Output the (x, y) coordinate of the center of the cell containing the given text.  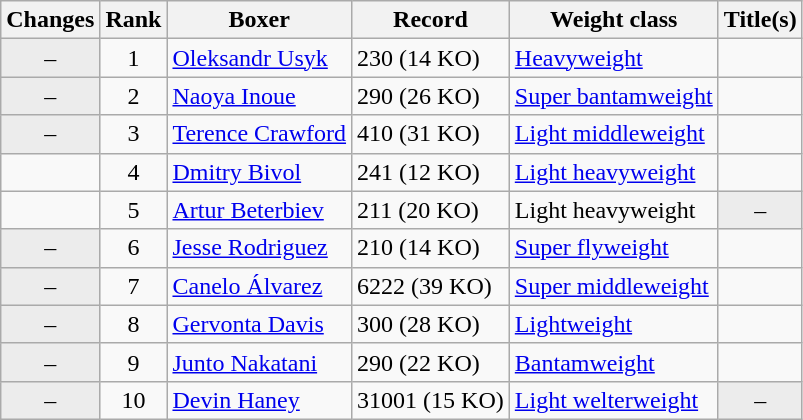
210 (14 KO) (431, 248)
Changes (50, 20)
Junto Nakatani (260, 362)
4 (134, 172)
Dmitry Bivol (260, 172)
290 (22 KO) (431, 362)
Devin Haney (260, 400)
Light welterweight (614, 400)
Gervonta Davis (260, 324)
31001 (15 KO) (431, 400)
10 (134, 400)
241 (12 KO) (431, 172)
Super flyweight (614, 248)
Jesse Rodriguez (260, 248)
6 (134, 248)
6222 (39 KO) (431, 286)
211 (20 KO) (431, 210)
Boxer (260, 20)
3 (134, 134)
Bantamweight (614, 362)
Weight class (614, 20)
Super bantamweight (614, 96)
7 (134, 286)
2 (134, 96)
410 (31 KO) (431, 134)
Oleksandr Usyk (260, 58)
1 (134, 58)
Canelo Álvarez (260, 286)
Rank (134, 20)
Lightweight (614, 324)
Heavyweight (614, 58)
Artur Beterbiev (260, 210)
Record (431, 20)
290 (26 KO) (431, 96)
Light middleweight (614, 134)
5 (134, 210)
Terence Crawford (260, 134)
Title(s) (760, 20)
Super middleweight (614, 286)
8 (134, 324)
9 (134, 362)
230 (14 KO) (431, 58)
Naoya Inoue (260, 96)
300 (28 KO) (431, 324)
